Detect which cell encompasses the target text, then output its [x, y] center coordinate. 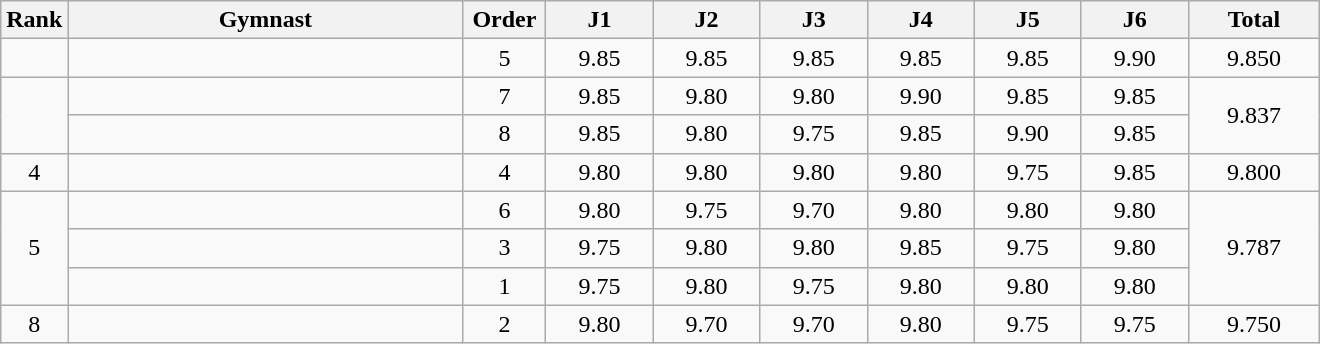
J4 [920, 20]
J2 [706, 20]
9.850 [1254, 58]
Total [1254, 20]
J5 [1028, 20]
9.837 [1254, 115]
2 [504, 324]
Order [504, 20]
9.750 [1254, 324]
J6 [1134, 20]
3 [504, 248]
1 [504, 286]
9.800 [1254, 172]
6 [504, 210]
Rank [34, 20]
J3 [814, 20]
9.787 [1254, 248]
Gymnast [266, 20]
7 [504, 96]
J1 [600, 20]
